For the text-containing cell, return its midpoint in (x, y) coordinate format. 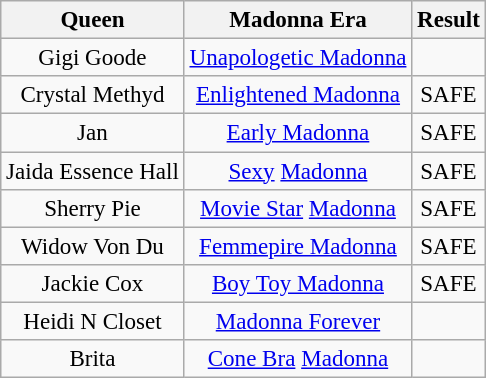
Gigi Goode (92, 58)
Brita (92, 359)
Sexy Madonna (298, 171)
Sherry Pie (92, 209)
Jan (92, 133)
Enlightened Madonna (298, 95)
Femmepire Madonna (298, 246)
Crystal Methyd (92, 95)
Madonna Forever (298, 322)
Jaida Essence Hall (92, 171)
Cone Bra Madonna (298, 359)
Boy Toy Madonna (298, 284)
Early Madonna (298, 133)
Queen (92, 20)
Result (448, 20)
Unapologetic Madonna (298, 58)
Jackie Cox (92, 284)
Heidi N Closet (92, 322)
Madonna Era (298, 20)
Widow Von Du (92, 246)
Movie Star Madonna (298, 209)
